From the cell containing the given text, extract its center point as [X, Y] coordinate. 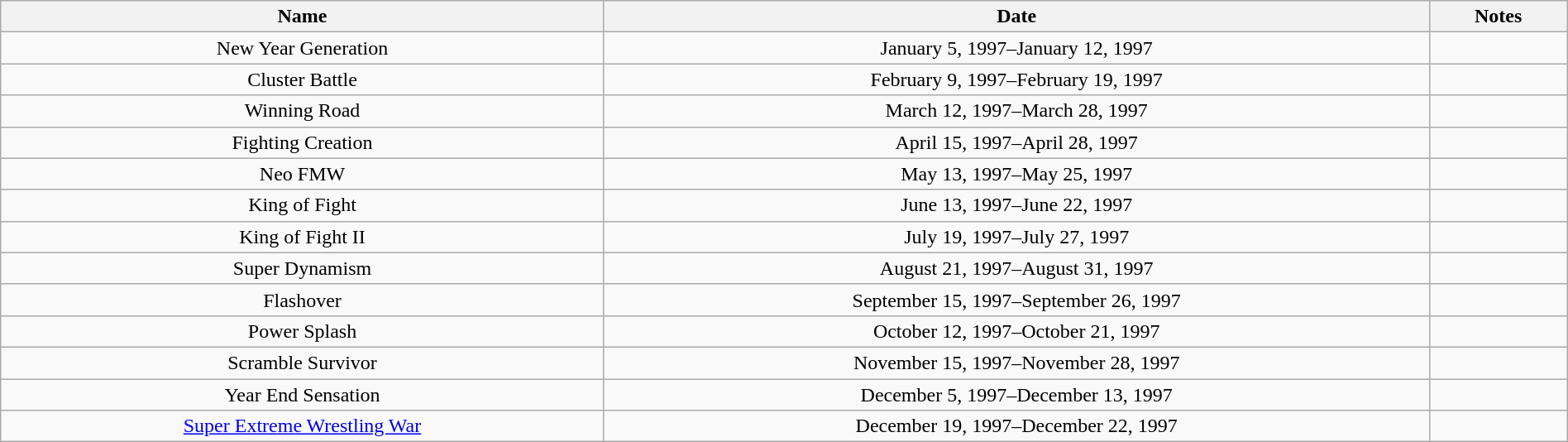
Name [303, 17]
October 12, 1997–October 21, 1997 [1016, 331]
Fighting Creation [303, 142]
Notes [1499, 17]
Super Extreme Wrestling War [303, 426]
February 9, 1997–February 19, 1997 [1016, 79]
Winning Road [303, 111]
March 12, 1997–March 28, 1997 [1016, 111]
November 15, 1997–November 28, 1997 [1016, 363]
Date [1016, 17]
August 21, 1997–August 31, 1997 [1016, 268]
Scramble Survivor [303, 363]
Cluster Battle [303, 79]
Super Dynamism [303, 268]
July 19, 1997–July 27, 1997 [1016, 237]
January 5, 1997–January 12, 1997 [1016, 48]
Neo FMW [303, 174]
April 15, 1997–April 28, 1997 [1016, 142]
Power Splash [303, 331]
May 13, 1997–May 25, 1997 [1016, 174]
New Year Generation [303, 48]
December 19, 1997–December 22, 1997 [1016, 426]
December 5, 1997–December 13, 1997 [1016, 395]
June 13, 1997–June 22, 1997 [1016, 205]
King of Fight [303, 205]
Year End Sensation [303, 395]
Flashover [303, 300]
September 15, 1997–September 26, 1997 [1016, 300]
King of Fight II [303, 237]
